Detect which cell encompasses the target text, then output its [x, y] center coordinate. 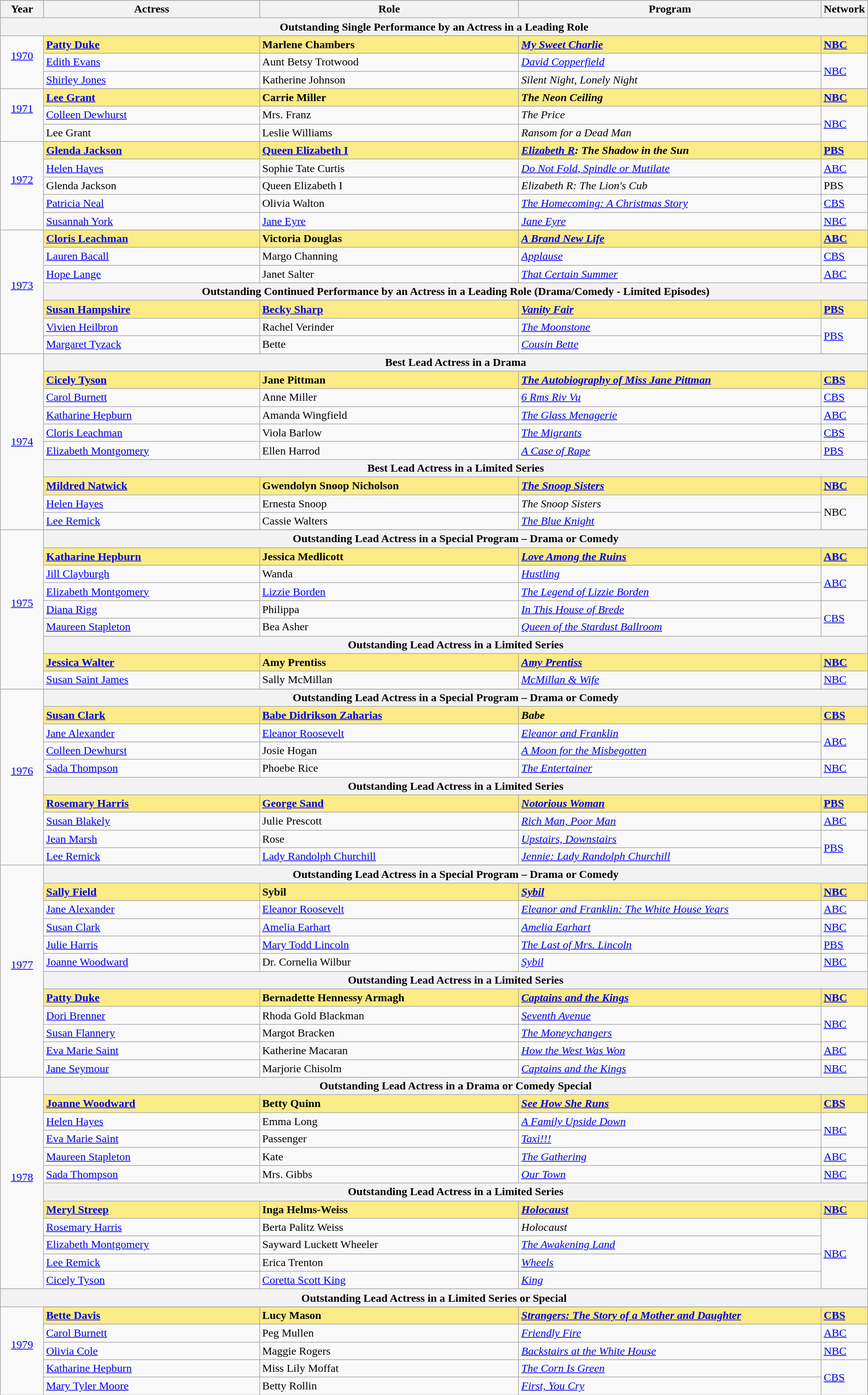
Inga Helms-Weiss [389, 1209]
Margaret Tyzack [152, 345]
A Brand New Life [670, 239]
Do Not Fold, Spindle or Mutilate [670, 168]
Vivien Heilbron [152, 327]
My Sweet Charlie [670, 45]
Actress [152, 9]
1976 [22, 777]
The Autobiography of Miss Jane Pittman [670, 380]
1973 [22, 292]
Outstanding Lead Actress in a Limited Series or Special [434, 1298]
Julie Prescott [389, 821]
Ellen Harrod [389, 450]
Olivia Cole [152, 1351]
The Moneychangers [670, 1033]
1977 [22, 971]
Patricia Neal [152, 203]
Peg Mullen [389, 1333]
A Family Upside Down [670, 1121]
The Glass Menagerie [670, 415]
Susan Saint James [152, 680]
Becky Sharp [389, 309]
Amanda Wingfield [389, 415]
Outstanding Lead Actress in a Drama or Comedy Special [455, 1086]
Silent Night, Lonely Night [670, 80]
Upstairs, Downstairs [670, 839]
Vanity Fair [670, 309]
Role [389, 9]
Rich Man, Poor Man [670, 821]
Coretta Scott King [389, 1280]
Taxi!!! [670, 1139]
The Homecoming: A Christmas Story [670, 203]
Backstairs at the White House [670, 1351]
Meryl Streep [152, 1209]
Susan Flannery [152, 1033]
Bernadette Hennessy Armagh [389, 998]
Jennie: Lady Randolph Churchill [670, 857]
Jill Clayburgh [152, 574]
How the West Was Won [670, 1050]
Maggie Rogers [389, 1351]
Leslie Williams [389, 133]
Lady Randolph Churchill [389, 857]
Betty Quinn [389, 1104]
Network [844, 9]
Margot Bracken [389, 1033]
Gwendolyn Snoop Nicholson [389, 486]
Wheels [670, 1262]
Mildred Natwick [152, 486]
Rose [389, 839]
Dori Brenner [152, 1015]
Jane Seymour [152, 1068]
Dr. Cornelia Wilbur [389, 962]
Best Lead Actress in a Drama [455, 362]
1978 [22, 1184]
Wanda [389, 574]
The Last of Mrs. Lincoln [670, 945]
Mary Todd Lincoln [389, 945]
Susannah York [152, 221]
Anne Miller [389, 397]
The Gathering [670, 1157]
1975 [22, 609]
Love Among the Ruins [670, 557]
Notorious Woman [670, 804]
Lucy Mason [389, 1315]
The Legend of Lizzie Borden [670, 592]
Babe [670, 715]
Josie Hogan [389, 750]
Jane Pittman [389, 380]
Betty Rollin [389, 1386]
Aunt Betsy Trotwood [389, 62]
Phoebe Rice [389, 768]
Outstanding Continued Performance by an Actress in a Leading Role (Drama/Comedy - Limited Episodes) [455, 292]
Our Town [670, 1174]
The Moonstone [670, 327]
Friendly Fire [670, 1333]
Seventh Avenue [670, 1015]
Applause [670, 256]
Queen of the Stardust Ballroom [670, 627]
The Neon Ceiling [670, 97]
Carrie Miller [389, 97]
The Blue Knight [670, 521]
Rhoda Gold Blackman [389, 1015]
Hope Lange [152, 274]
McMillan & Wife [670, 680]
Sally Field [152, 892]
Victoria Douglas [389, 239]
Julie Harris [152, 945]
Hustling [670, 574]
King [670, 1280]
The Entertainer [670, 768]
Lauren Bacall [152, 256]
Bette [389, 345]
Jessica Walter [152, 662]
The Awakening Land [670, 1245]
Rachel Verinder [389, 327]
Edith Evans [152, 62]
Philippa [389, 609]
In This House of Brede [670, 609]
Strangers: The Story of a Mother and Daughter [670, 1315]
See How She Runs [670, 1104]
Viola Barlow [389, 433]
Elizabeth R: The Shadow in the Sun [670, 150]
Sayward Luckett Wheeler [389, 1245]
Jean Marsh [152, 839]
George Sand [389, 804]
1972 [22, 186]
Margo Channing [389, 256]
Ransom for a Dead Man [670, 133]
Cassie Walters [389, 521]
1970 [22, 62]
Erica Trenton [389, 1262]
David Copperfield [670, 62]
That Certain Summer [670, 274]
Marjorie Chisolm [389, 1068]
Best Lead Actress in a Limited Series [455, 468]
Lizzie Borden [389, 592]
First, You Cry [670, 1386]
Sophie Tate Curtis [389, 168]
Shirley Jones [152, 80]
Emma Long [389, 1121]
1979 [22, 1350]
Eleanor and Franklin: The White House Years [670, 909]
1974 [22, 442]
A Case of Rape [670, 450]
The Migrants [670, 433]
Katherine Macaran [389, 1050]
Program [670, 9]
1971 [22, 115]
Miss Lily Moffat [389, 1369]
Katherine Johnson [389, 80]
The Price [670, 115]
Ernesta Snoop [389, 503]
Mary Tyler Moore [152, 1386]
Berta Palitz Weiss [389, 1227]
Eleanor and Franklin [670, 733]
Elizabeth R: The Lion's Cub [670, 186]
6 Rms Riv Vu [670, 397]
Diana Rigg [152, 609]
The Corn Is Green [670, 1369]
Babe Didrikson Zaharias [389, 715]
Marlene Chambers [389, 45]
Susan Blakely [152, 821]
Susan Hampshire [152, 309]
Cousin Bette [670, 345]
Janet Salter [389, 274]
A Moon for the Misbegotten [670, 750]
Olivia Walton [389, 203]
Sally McMillan [389, 680]
Year [22, 9]
Kate [389, 1157]
Mrs. Gibbs [389, 1174]
Jessica Medlicott [389, 557]
Bea Asher [389, 627]
Passenger [389, 1139]
Mrs. Franz [389, 115]
Outstanding Single Performance by an Actress in a Leading Role [434, 27]
Bette Davis [152, 1315]
